Provide the (x, y) coordinate of the cell's center where the given text is located.  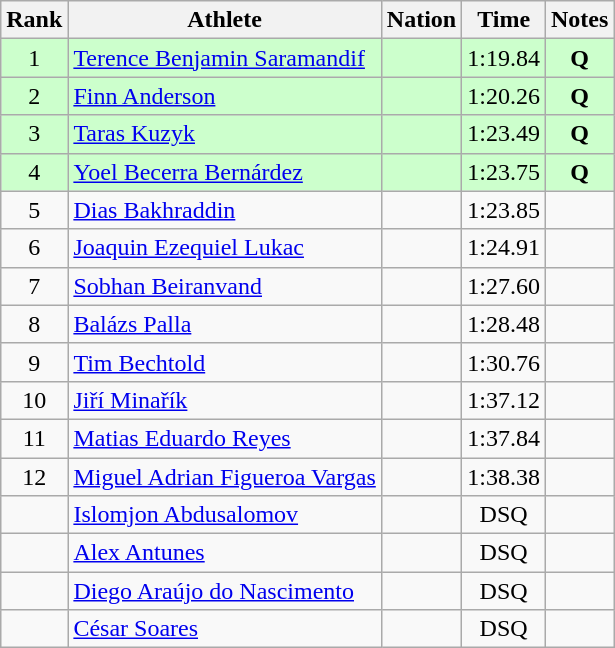
Sobhan Beiranvand (224, 286)
9 (34, 362)
Miguel Adrian Figueroa Vargas (224, 477)
1:23.75 (504, 172)
1:19.84 (504, 58)
Matias Eduardo Reyes (224, 438)
Alex Antunes (224, 553)
Islomjon Abdusalomov (224, 515)
1:27.60 (504, 286)
Jiří Minařík (224, 400)
1:23.85 (504, 210)
4 (34, 172)
1:20.26 (504, 96)
1 (34, 58)
Yoel Becerra Bernárdez (224, 172)
1:30.76 (504, 362)
1:37.84 (504, 438)
Joaquin Ezequiel Lukac (224, 248)
1:24.91 (504, 248)
3 (34, 134)
Nation (421, 20)
1:28.48 (504, 324)
Taras Kuzyk (224, 134)
11 (34, 438)
Terence Benjamin Saramandif (224, 58)
Finn Anderson (224, 96)
Rank (34, 20)
Diego Araújo do Nascimento (224, 591)
1:38.38 (504, 477)
5 (34, 210)
Athlete (224, 20)
Notes (579, 20)
Tim Bechtold (224, 362)
Time (504, 20)
1:37.12 (504, 400)
12 (34, 477)
César Soares (224, 629)
7 (34, 286)
Dias Bakhraddin (224, 210)
8 (34, 324)
Balázs Palla (224, 324)
6 (34, 248)
1:23.49 (504, 134)
2 (34, 96)
10 (34, 400)
